For the text-containing cell, return its midpoint in (x, y) coordinate format. 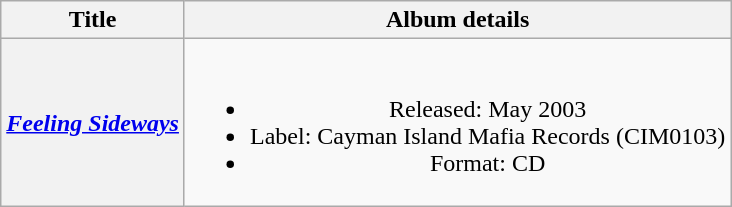
Album details (457, 20)
Title (93, 20)
Feeling Sideways (93, 122)
Released: May 2003Label: Cayman Island Mafia Records (CIM0103)Format: CD (457, 122)
